Capture the cell that displays the provided text and extract its [X, Y] central coordinate. 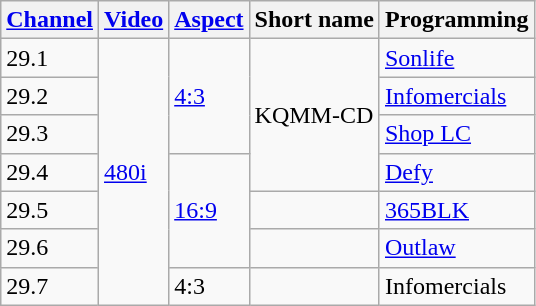
Sonlife [456, 58]
Video [134, 20]
29.6 [50, 248]
Aspect [209, 20]
Shop LC [456, 134]
29.1 [50, 58]
Programming [456, 20]
29.2 [50, 96]
29.7 [50, 286]
365BLK [456, 210]
Channel [50, 20]
29.4 [50, 172]
Outlaw [456, 248]
29.5 [50, 210]
16:9 [209, 210]
Short name [314, 20]
KQMM-CD [314, 115]
Defy [456, 172]
480i [134, 172]
29.3 [50, 134]
